Locate the cell with the specified text and output its [x, y] center coordinate. 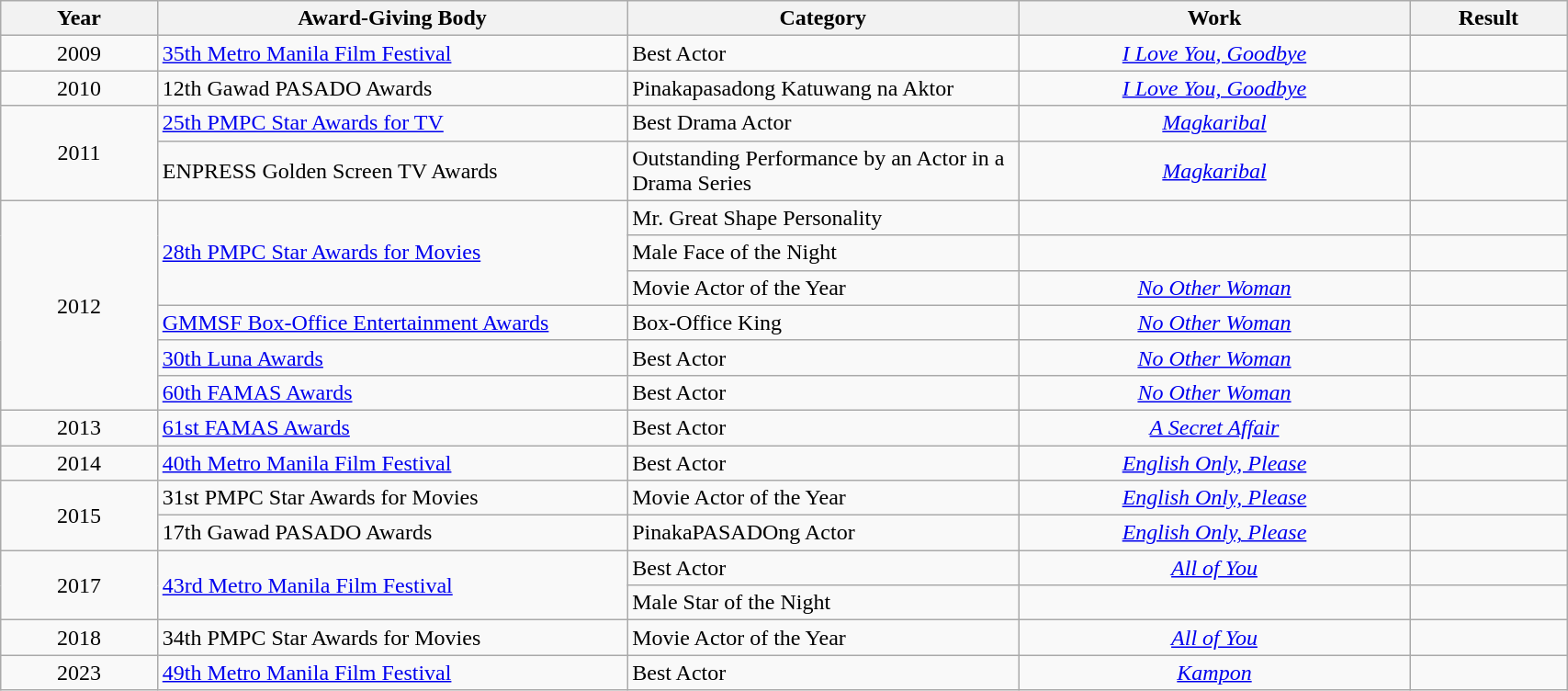
Outstanding Performance by an Actor in a Drama Series [823, 171]
PinakaPASADOng Actor [823, 533]
60th FAMAS Awards [391, 392]
Kampon [1214, 673]
Pinakapasadong Katuwang na Aktor [823, 88]
Work [1214, 18]
Male Face of the Night [823, 253]
34th PMPC Star Awards for Movies [391, 638]
2012 [79, 305]
Category [823, 18]
Award-Giving Body [391, 18]
61st FAMAS Awards [391, 427]
35th Metro Manila Film Festival [391, 53]
28th PMPC Star Awards for Movies [391, 253]
Box-Office King [823, 323]
25th PMPC Star Awards for TV [391, 123]
2018 [79, 638]
GMMSF Box-Office Entertainment Awards [391, 323]
2017 [79, 585]
Best Drama Actor [823, 123]
49th Metro Manila Film Festival [391, 673]
Year [79, 18]
2014 [79, 462]
17th Gawad PASADO Awards [391, 533]
2023 [79, 673]
12th Gawad PASADO Awards [391, 88]
A Secret Affair [1214, 427]
43rd Metro Manila Film Festival [391, 585]
ENPRESS Golden Screen TV Awards [391, 171]
31st PMPC Star Awards for Movies [391, 498]
2009 [79, 53]
2013 [79, 427]
Male Star of the Night [823, 603]
Result [1488, 18]
2010 [79, 88]
30th Luna Awards [391, 357]
2015 [79, 515]
40th Metro Manila Film Festival [391, 462]
Mr. Great Shape Personality [823, 218]
2011 [79, 153]
